For the text-containing cell, return its midpoint in (x, y) coordinate format. 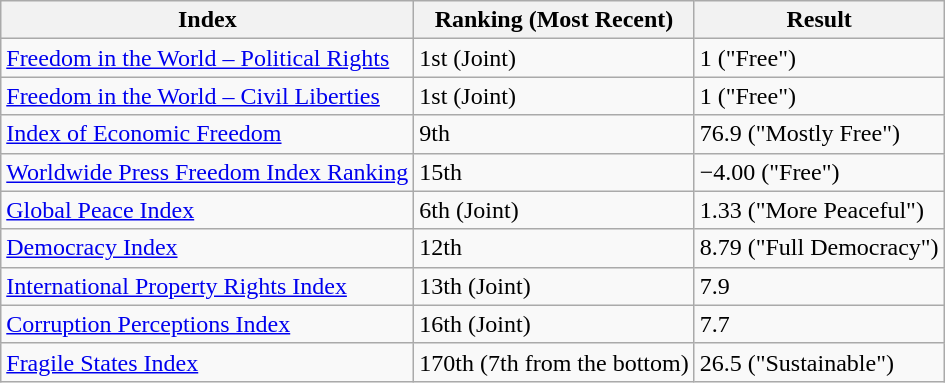
8.79 ("Full Democracy") (819, 248)
15th (554, 172)
−4.00 ("Free") (819, 172)
7.7 (819, 324)
6th (Joint) (554, 210)
Corruption Perceptions Index (208, 324)
Democracy Index (208, 248)
Worldwide Press Freedom Index Ranking (208, 172)
Result (819, 20)
26.5 ("Sustainable") (819, 362)
9th (554, 134)
International Property Rights Index (208, 286)
Freedom in the World – Civil Liberties (208, 96)
Index of Economic Freedom (208, 134)
76.9 ("Mostly Free") (819, 134)
Global Peace Index (208, 210)
16th (Joint) (554, 324)
Freedom in the World – Political Rights (208, 58)
Fragile States Index (208, 362)
Ranking (Most Recent) (554, 20)
7.9 (819, 286)
Index (208, 20)
170th (7th from the bottom) (554, 362)
1.33 ("More Peaceful") (819, 210)
12th (554, 248)
13th (Joint) (554, 286)
